Determine the (X, Y) coordinate at the center of the cell enclosing the given text.  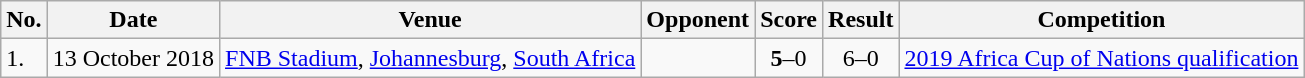
Competition (1102, 20)
1. (24, 58)
FNB Stadium, Johannesburg, South Africa (430, 58)
Result (861, 20)
Venue (430, 20)
Score (789, 20)
6–0 (861, 58)
2019 Africa Cup of Nations qualification (1102, 58)
5–0 (789, 58)
Opponent (698, 20)
13 October 2018 (133, 58)
Date (133, 20)
No. (24, 20)
